From the cell containing the given text, extract its center point as (X, Y) coordinate. 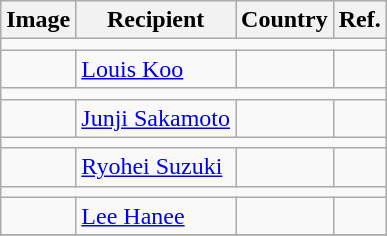
Image (38, 20)
Louis Koo (156, 69)
Recipient (156, 20)
Country (285, 20)
Junji Sakamoto (156, 118)
Ryohei Suzuki (156, 167)
Ref. (360, 20)
Lee Hanee (156, 216)
